Extract the (X, Y) coordinate from the center of the cell holding the provided text.  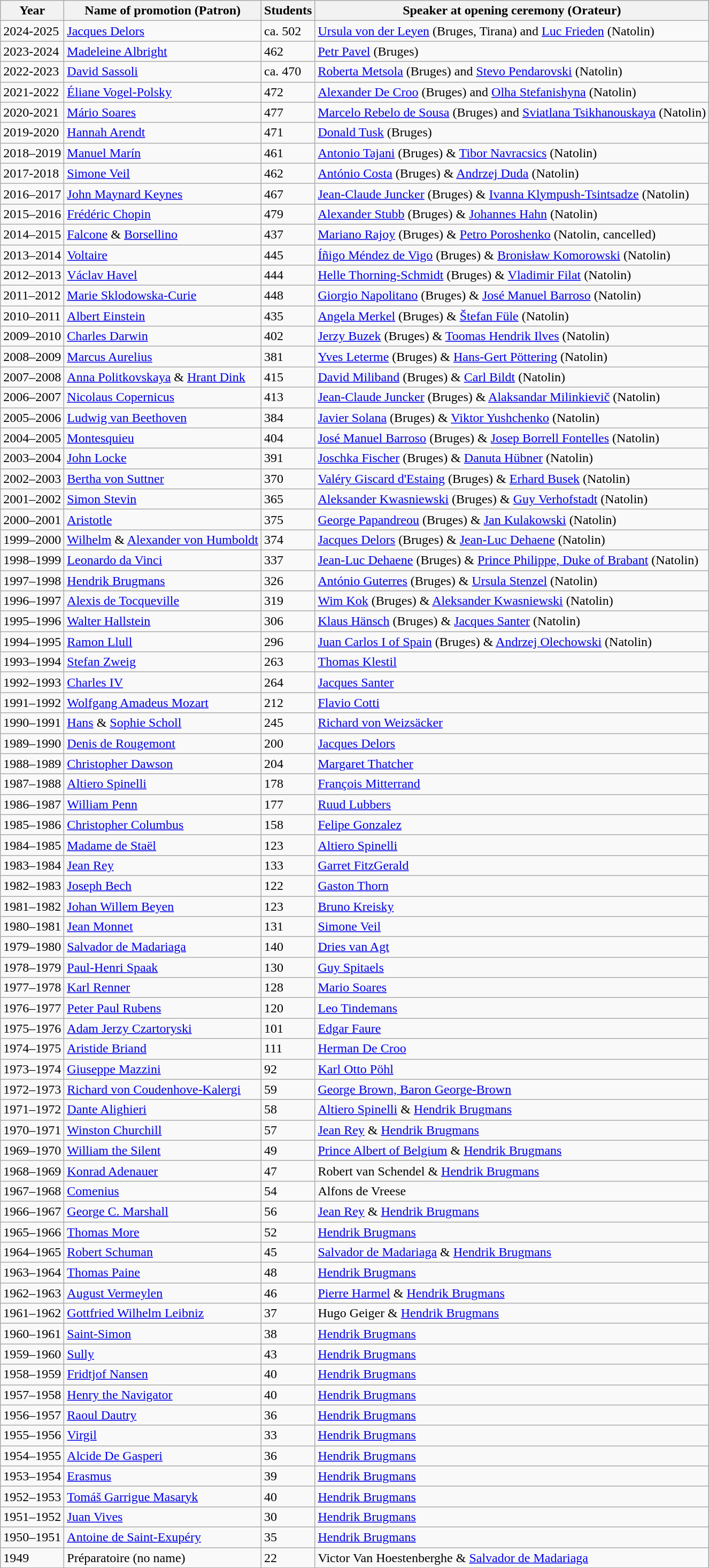
Garret FitzGerald (512, 865)
David Miliband (Bruges) & Carl Bildt (Natolin) (512, 377)
Christopher Columbus (163, 825)
1949 (32, 1558)
ca. 470 (288, 72)
Pierre Harmel & Hendrik Brugmans (512, 1293)
2007–2008 (32, 377)
Konrad Adenauer (163, 1171)
Valéry Giscard d'Estaing (Bruges) & Erhard Busek (Natolin) (512, 479)
Felipe Gonzalez (512, 825)
Year (32, 11)
Giorgio Napolitano (Bruges) & José Manuel Barroso (Natolin) (512, 296)
Robert Schuman (163, 1252)
François Mitterrand (512, 784)
2002–2003 (32, 479)
30 (288, 1517)
477 (288, 112)
Paul-Henri Spaak (163, 967)
2005–2006 (32, 418)
120 (288, 1008)
2018–2019 (32, 153)
Virgil (163, 1435)
2013–2014 (32, 255)
Alfons de Vreese (512, 1191)
92 (288, 1069)
54 (288, 1191)
264 (288, 682)
46 (288, 1293)
1965–1966 (32, 1232)
38 (288, 1334)
Karl Otto Pöhl (512, 1069)
1988–1989 (32, 764)
43 (288, 1354)
140 (288, 947)
48 (288, 1273)
1999–2000 (32, 540)
Ruud Lubbers (512, 804)
Jean Rey (163, 865)
1996–1997 (32, 601)
2014–2015 (32, 234)
1977–1978 (32, 988)
1960–1961 (32, 1334)
1981–1982 (32, 906)
2017-2018 (32, 173)
1979–1980 (32, 947)
37 (288, 1313)
Richard von Coudenhove-Kalergi (163, 1089)
Aleksander Kwasniewski (Bruges) & Guy Verhofstadt (Natolin) (512, 499)
Christopher Dawson (163, 764)
2023-2024 (32, 51)
Mariano Rajoy (Bruges) & Petro Poroshenko (Natolin, cancelled) (512, 234)
Leo Tindemans (512, 1008)
33 (288, 1435)
384 (288, 418)
Aristotle (163, 519)
365 (288, 499)
2016–2017 (32, 194)
Marie Sklodowska-Curie (163, 296)
Charles IV (163, 682)
Stefan Zweig (163, 662)
Nicolaus Copernicus (163, 397)
1982–1983 (32, 886)
1963–1964 (32, 1273)
Herman De Croo (512, 1049)
Winston Churchill (163, 1130)
381 (288, 357)
2012–2013 (32, 275)
Alcide De Gasperi (163, 1456)
Préparatoire (no name) (163, 1558)
Mario Soares (512, 988)
Altiero Spinelli & Hendrik Brugmans (512, 1110)
1991–1992 (32, 703)
2024-2025 (32, 31)
John Locke (163, 458)
António Guterres (Bruges) & Ursula Stenzel (Natolin) (512, 580)
Edgar Faure (512, 1028)
1968–1969 (32, 1171)
Jean Monnet (163, 927)
178 (288, 784)
22 (288, 1558)
1950–1951 (32, 1537)
39 (288, 1476)
Robert van Schendel & Hendrik Brugmans (512, 1171)
128 (288, 988)
47 (288, 1171)
Karl Renner (163, 988)
2019-2020 (32, 133)
Saint-Simon (163, 1334)
101 (288, 1028)
1970–1971 (32, 1130)
ca. 502 (288, 31)
Jean-Luc Dehaene (Bruges) & Prince Philippe, Duke of Brabant (Natolin) (512, 560)
1975–1976 (32, 1028)
Thomas More (163, 1232)
444 (288, 275)
58 (288, 1110)
Raoul Dautry (163, 1415)
404 (288, 438)
461 (288, 153)
2008–2009 (32, 357)
Dries van Agt (512, 947)
133 (288, 865)
David Sassoli (163, 72)
1971–1972 (32, 1110)
2006–2007 (32, 397)
1974–1975 (32, 1049)
1973–1974 (32, 1069)
370 (288, 479)
2021-2022 (32, 92)
Ramon Llull (163, 642)
Leonardo da Vinci (163, 560)
111 (288, 1049)
Voltaire (163, 255)
1990–1991 (32, 723)
2020-2021 (32, 112)
2000–2001 (32, 519)
Wolfgang Amadeus Mozart (163, 703)
Thomas Klestil (512, 662)
1994–1995 (32, 642)
Joschka Fischer (Bruges) & Danuta Hübner (Natolin) (512, 458)
467 (288, 194)
Students (288, 11)
319 (288, 601)
Fridtjof Nansen (163, 1374)
Walter Hallstein (163, 621)
Angela Merkel (Bruges) & Štefan Füle (Natolin) (512, 316)
2022-2023 (32, 72)
Denis de Rougemont (163, 743)
Guy Spitaels (512, 967)
Mário Soares (163, 112)
Victor Van Hoestenberghe & Salvador de Madariaga (512, 1558)
Jacques Delors (Bruges) & Jean-Luc Dehaene (Natolin) (512, 540)
Erasmus (163, 1476)
Jerzy Buzek (Bruges) & Toomas Hendrik Ilves (Natolin) (512, 336)
Bertha von Suttner (163, 479)
245 (288, 723)
Richard von Weizsäcker (512, 723)
472 (288, 92)
Alexis de Tocqueville (163, 601)
John Maynard Keynes (163, 194)
49 (288, 1150)
Donald Tusk (Bruges) (512, 133)
1969–1970 (32, 1150)
448 (288, 296)
1978–1979 (32, 967)
445 (288, 255)
Petr Pavel (Bruges) (512, 51)
Helle Thorning-Schmidt (Bruges) & Vladimir Filat (Natolin) (512, 275)
2010–2011 (32, 316)
1992–1993 (32, 682)
204 (288, 764)
Sully (163, 1354)
Johan Willem Beyen (163, 906)
130 (288, 967)
1956–1957 (32, 1415)
George Papandreou (Bruges) & Jan Kulakowski (Natolin) (512, 519)
José Manuel Barroso (Bruges) & Josep Borrell Fontelles (Natolin) (512, 438)
Simon Stevin (163, 499)
45 (288, 1252)
Yves Leterme (Bruges) & Hans-Gert Pöttering (Natolin) (512, 357)
Speaker at opening ceremony (Orateur) (512, 11)
1993–1994 (32, 662)
Éliane Vogel-Polsky (163, 92)
August Vermeylen (163, 1293)
Manuel Marín (163, 153)
Marcus Aurelius (163, 357)
Hans & Sophie Scholl (163, 723)
William the Silent (163, 1150)
2003–2004 (32, 458)
Joseph Bech (163, 886)
337 (288, 560)
Antoine de Saint-Exupéry (163, 1537)
Peter Paul Rubens (163, 1008)
Gaston Thorn (512, 886)
158 (288, 825)
56 (288, 1211)
59 (288, 1089)
Tomáš Garrigue Masaryk (163, 1496)
1967–1968 (32, 1191)
2011–2012 (32, 296)
Montesquieu (163, 438)
Flavio Cotti (512, 703)
Javier Solana (Bruges) & Viktor Yushchenko (Natolin) (512, 418)
437 (288, 234)
1989–1990 (32, 743)
1997–1998 (32, 580)
1962–1963 (32, 1293)
1987–1988 (32, 784)
George C. Marshall (163, 1211)
Václav Havel (163, 275)
471 (288, 133)
413 (288, 397)
Wim Kok (Bruges) & Aleksander Kwasniewski (Natolin) (512, 601)
Hannah Arendt (163, 133)
Antonio Tajani (Bruges) & Tibor Navracsics (Natolin) (512, 153)
Comenius (163, 1191)
Frédéric Chopin (163, 214)
375 (288, 519)
415 (288, 377)
1955–1956 (32, 1435)
Dante Alighieri (163, 1110)
Margaret Thatcher (512, 764)
1959–1960 (32, 1354)
402 (288, 336)
131 (288, 927)
479 (288, 214)
2009–2010 (32, 336)
Alexander Stubb (Bruges) & Johannes Hahn (Natolin) (512, 214)
Hugo Geiger & Hendrik Brugmans (512, 1313)
Juan Carlos I of Spain (Bruges) & Andrzej Olechowski (Natolin) (512, 642)
Name of promotion (Patron) (163, 11)
Prince Albert of Belgium & Hendrik Brugmans (512, 1150)
391 (288, 458)
Ludwig van Beethoven (163, 418)
263 (288, 662)
Aristide Briand (163, 1049)
435 (288, 316)
George Brown, Baron George-Brown (512, 1089)
Henry the Navigator (163, 1395)
1980–1981 (32, 927)
Falcone & Borsellino (163, 234)
1984–1985 (32, 845)
122 (288, 886)
William Penn (163, 804)
Adam Jerzy Czartoryski (163, 1028)
2015–2016 (32, 214)
57 (288, 1130)
1972–1973 (32, 1089)
Thomas Paine (163, 1273)
Anna Politkovskaya & Hrant Dink (163, 377)
1976–1977 (32, 1008)
2001–2002 (32, 499)
2004–2005 (32, 438)
1952–1953 (32, 1496)
Roberta Metsola (Bruges) and Stevo Pendarovski (Natolin) (512, 72)
Marcelo Rebelo de Sousa (Bruges) and Sviatlana Tsikhanouskaya (Natolin) (512, 112)
Jean-Claude Juncker (Bruges) & Alaksandar Milinkievič (Natolin) (512, 397)
Klaus Hänsch (Bruges) & Jacques Santer (Natolin) (512, 621)
Madame de Staël (163, 845)
1958–1959 (32, 1374)
Jacques Santer (512, 682)
Wilhelm & Alexander von Humboldt (163, 540)
Giuseppe Mazzini (163, 1069)
1964–1965 (32, 1252)
António Costa (Bruges) & Andrzej Duda (Natolin) (512, 173)
326 (288, 580)
Madeleine Albright (163, 51)
374 (288, 540)
296 (288, 642)
52 (288, 1232)
Íñigo Méndez de Vigo (Bruges) & Bronisław Komorowski (Natolin) (512, 255)
1953–1954 (32, 1476)
1986–1987 (32, 804)
1951–1952 (32, 1517)
1983–1984 (32, 865)
Ursula von der Leyen (Bruges, Tirana) and Luc Frieden (Natolin) (512, 31)
212 (288, 703)
Charles Darwin (163, 336)
Albert Einstein (163, 316)
1995–1996 (32, 621)
1985–1986 (32, 825)
Salvador de Madariaga (163, 947)
Juan Vives (163, 1517)
1957–1958 (32, 1395)
200 (288, 743)
177 (288, 804)
Jean-Claude Juncker (Bruges) & Ivanna Klympush-Tsintsadze (Natolin) (512, 194)
Alexander De Croo (Bruges) and Olha Stefanishyna (Natolin) (512, 92)
Bruno Kreisky (512, 906)
1954–1955 (32, 1456)
306 (288, 621)
1998–1999 (32, 560)
1966–1967 (32, 1211)
35 (288, 1537)
Salvador de Madariaga & Hendrik Brugmans (512, 1252)
Gottfried Wilhelm Leibniz (163, 1313)
1961–1962 (32, 1313)
